Find where the given text appears and provide that cell's center as [x, y] coordinate. 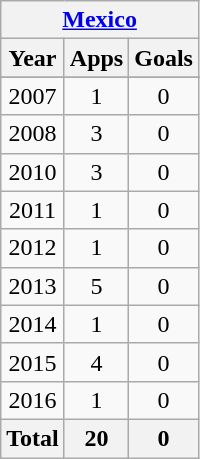
Year [33, 58]
2013 [33, 286]
2007 [33, 96]
Apps [96, 58]
Mexico [100, 20]
2015 [33, 362]
5 [96, 286]
2008 [33, 134]
20 [96, 438]
Goals [164, 58]
2012 [33, 248]
2014 [33, 324]
2010 [33, 172]
Total [33, 438]
2011 [33, 210]
2016 [33, 400]
4 [96, 362]
